From the cell containing the given text, extract its center point as (x, y) coordinate. 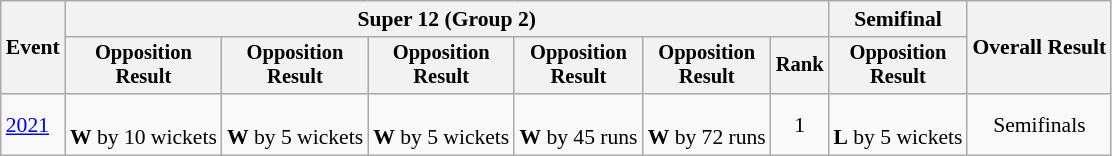
W by 72 runs (707, 124)
W by 10 wickets (144, 124)
Semifinals (1039, 124)
1 (800, 124)
W by 45 runs (578, 124)
Semifinal (898, 19)
Super 12 (Group 2) (447, 19)
Rank (800, 66)
Overall Result (1039, 48)
L by 5 wickets (898, 124)
Event (33, 48)
2021 (33, 124)
